Determine the [x, y] coordinate at the center of the cell enclosing the given text.  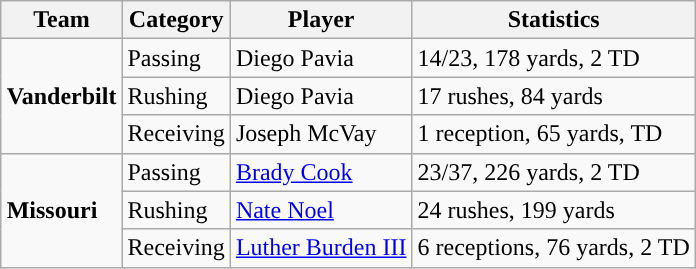
Brady Cook [321, 172]
Nate Noel [321, 210]
24 rushes, 199 yards [554, 210]
1 reception, 65 yards, TD [554, 134]
Luther Burden III [321, 248]
Missouri [62, 210]
Team [62, 20]
14/23, 178 yards, 2 TD [554, 58]
Joseph McVay [321, 134]
Statistics [554, 20]
Vanderbilt [62, 96]
23/37, 226 yards, 2 TD [554, 172]
Category [176, 20]
Player [321, 20]
6 receptions, 76 yards, 2 TD [554, 248]
17 rushes, 84 yards [554, 96]
